Output the (X, Y) coordinate of the center of the cell containing the given text.  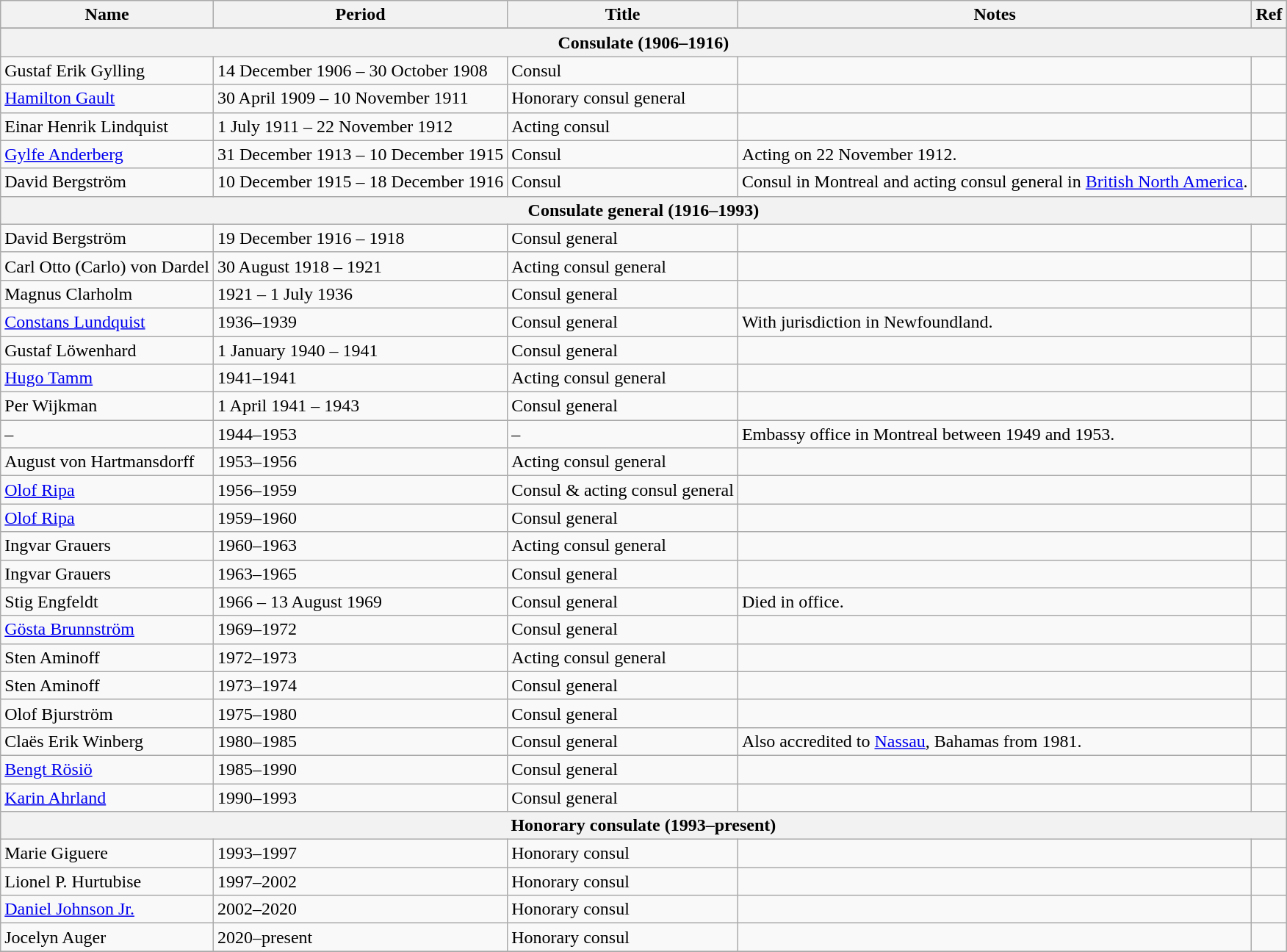
1966 – 13 August 1969 (360, 602)
Daniel Johnson Jr. (107, 909)
1 January 1940 – 1941 (360, 350)
Also accredited to Nassau, Bahamas from 1981. (995, 741)
30 August 1918 – 1921 (360, 266)
Claës Erik Winberg (107, 741)
1969–1972 (360, 630)
Gösta Brunnström (107, 630)
Gylfe Anderberg (107, 154)
Died in office. (995, 602)
Constans Lundquist (107, 322)
Einar Henrik Lindquist (107, 126)
1985–1990 (360, 769)
1980–1985 (360, 741)
14 December 1906 – 30 October 1908 (360, 71)
Acting on 22 November 1912. (995, 154)
Consulate general (1916–1993) (643, 210)
Karin Ahrland (107, 797)
Notes (995, 15)
With jurisdiction in Newfoundland. (995, 322)
Hamilton Gault (107, 98)
Ref (1269, 15)
1 July 1911 – 22 November 1912 (360, 126)
Lionel P. Hurtubise (107, 881)
Stig Engfeldt (107, 602)
Hugo Tamm (107, 378)
Bengt Rösiö (107, 769)
Gustaf Erik Gylling (107, 71)
1936–1939 (360, 322)
Olof Bjurström (107, 713)
1 April 1941 – 1943 (360, 406)
Gustaf Löwenhard (107, 350)
Name (107, 15)
10 December 1915 – 18 December 1916 (360, 182)
Honorary consulate (1993–present) (643, 826)
1944–1953 (360, 434)
Honorary consul general (623, 98)
Magnus Clarholm (107, 294)
Embassy office in Montreal between 1949 and 1953. (995, 434)
1973–1974 (360, 685)
1956–1959 (360, 490)
1990–1993 (360, 797)
30 April 1909 – 10 November 1911 (360, 98)
1993–1997 (360, 854)
1941–1941 (360, 378)
1921 – 1 July 1936 (360, 294)
Consulate (1906–1916) (643, 43)
Jocelyn Auger (107, 937)
Consul in Montreal and acting consul general in British North America. (995, 182)
Consul & acting consul general (623, 490)
1997–2002 (360, 881)
19 December 1916 – 1918 (360, 238)
1959–1960 (360, 518)
Marie Giguere (107, 854)
Period (360, 15)
Per Wijkman (107, 406)
1960–1963 (360, 546)
Acting consul (623, 126)
1972–1973 (360, 657)
2020–present (360, 937)
Title (623, 15)
Carl Otto (Carlo) von Dardel (107, 266)
1963–1965 (360, 574)
1953–1956 (360, 462)
1975–1980 (360, 713)
2002–2020 (360, 909)
August von Hartmansdorff (107, 462)
31 December 1913 – 10 December 1915 (360, 154)
